Determine the [x, y] coordinate at the center of the cell enclosing the given text.  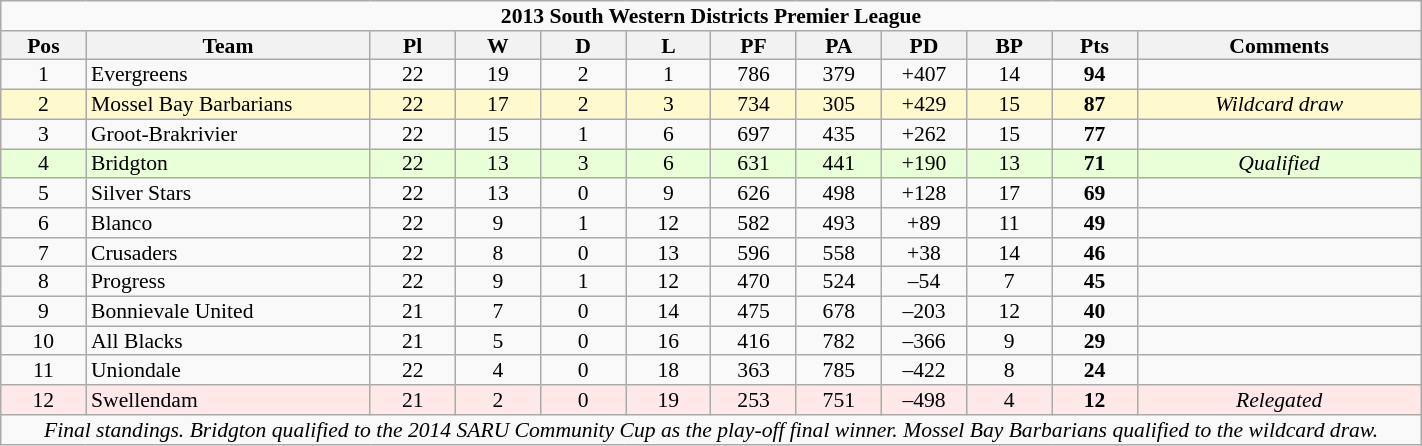
379 [838, 75]
94 [1094, 75]
+190 [924, 164]
+407 [924, 75]
305 [838, 105]
BP [1010, 46]
D [584, 46]
Groot-Brakrivier [228, 134]
40 [1094, 312]
–498 [924, 400]
71 [1094, 164]
253 [754, 400]
493 [838, 223]
Bridgton [228, 164]
PF [754, 46]
+38 [924, 253]
Uniondale [228, 371]
PA [838, 46]
Bonnievale United [228, 312]
Mossel Bay Barbarians [228, 105]
498 [838, 193]
Silver Stars [228, 193]
+262 [924, 134]
363 [754, 371]
582 [754, 223]
16 [668, 341]
46 [1094, 253]
786 [754, 75]
475 [754, 312]
Progress [228, 282]
524 [838, 282]
Relegated [1279, 400]
Evergreens [228, 75]
45 [1094, 282]
Comments [1279, 46]
751 [838, 400]
782 [838, 341]
18 [668, 371]
441 [838, 164]
Qualified [1279, 164]
416 [754, 341]
2013 South Western Districts Premier League [711, 16]
+128 [924, 193]
+89 [924, 223]
All Blacks [228, 341]
Wildcard draw [1279, 105]
678 [838, 312]
785 [838, 371]
Team [228, 46]
Pos [44, 46]
69 [1094, 193]
W [498, 46]
734 [754, 105]
+429 [924, 105]
Blanco [228, 223]
–54 [924, 282]
87 [1094, 105]
10 [44, 341]
435 [838, 134]
697 [754, 134]
596 [754, 253]
631 [754, 164]
77 [1094, 134]
L [668, 46]
24 [1094, 371]
–203 [924, 312]
626 [754, 193]
–366 [924, 341]
Swellendam [228, 400]
Crusaders [228, 253]
470 [754, 282]
558 [838, 253]
29 [1094, 341]
–422 [924, 371]
Pl [412, 46]
PD [924, 46]
Pts [1094, 46]
49 [1094, 223]
